Find where the given text appears and provide that cell's center as (X, Y) coordinate. 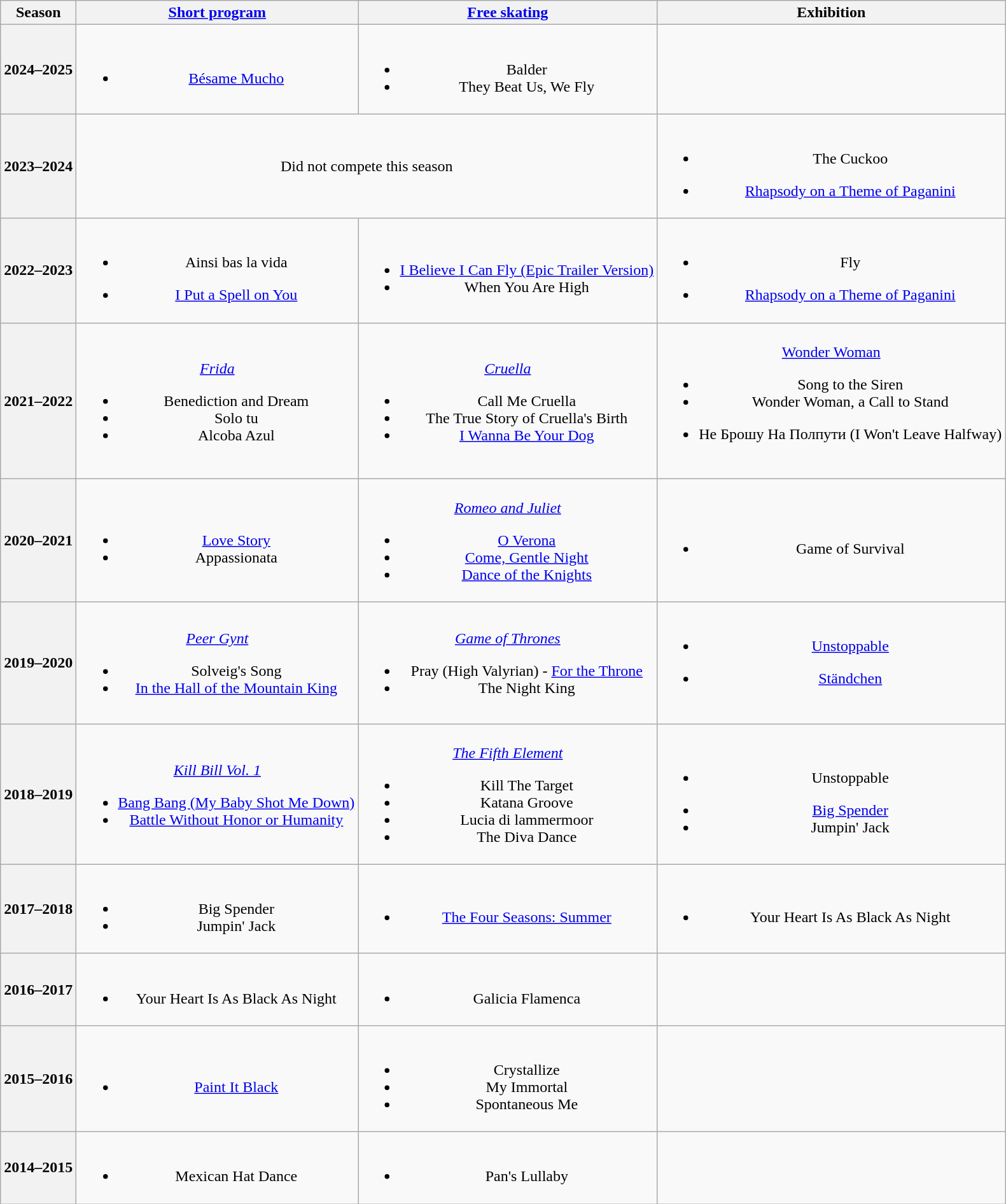
Big Spender Jumpin' Jack (218, 909)
FridaBenediction and DreamSolo tuAlcoba Azul (218, 401)
Fly Rhapsody on a Theme of Paganini (831, 270)
2024–2025 (38, 69)
Short program (218, 13)
Paint It Black (218, 1078)
2022–2023 (38, 270)
Crystallize My Immortal Spontaneous Me (508, 1078)
2023–2024 (38, 166)
Game of Survival (831, 540)
Unstoppable Big Spender Jumpin' Jack (831, 794)
2018–2019 (38, 794)
Love Story Appassionata (218, 540)
Game of ThronesPray (High Valyrian) - For the Throne The Night King (508, 663)
2017–2018 (38, 909)
Pan's Lullaby (508, 1167)
Ainsi bas la vida I Put a Spell on You (218, 270)
2020–2021 (38, 540)
Kill Bill Vol. 1Bang Bang (My Baby Shot Me Down) Battle Without Honor or Humanity (218, 794)
Did not compete this season (367, 166)
2019–2020 (38, 663)
The Cuckoo Rhapsody on a Theme of Paganini (831, 166)
2021–2022 (38, 401)
Peer GyntSolveig's SongIn the Hall of the Mountain King (218, 663)
Romeo and JulietO Verona Come, Gentle Night Dance of the Knights (508, 540)
2014–2015 (38, 1167)
Unstoppable Ständchen (831, 663)
I Believe I Can Fly (Epic Trailer Version) When You Are High (508, 270)
The Four Seasons: Summer (508, 909)
Mexican Hat Dance (218, 1167)
Exhibition (831, 13)
The Fifth ElementKill The Target Katana Groove Lucia di lammermoor The Diva Dance (508, 794)
Free skating (508, 13)
Season (38, 13)
CruellaCall Me Cruella The True Story of Cruella's Birth I Wanna Be Your Dog (508, 401)
Balder They Beat Us, We Fly (508, 69)
2016–2017 (38, 989)
Bésame Mucho (218, 69)
2015–2016 (38, 1078)
Wonder WomanSong to the Siren Wonder Woman, a Call to Stand Не Брошу На Полпути (I Won't Leave Halfway) (831, 401)
Galicia Flamenca (508, 989)
